Output the (x, y) coordinate of the center of the cell containing the given text.  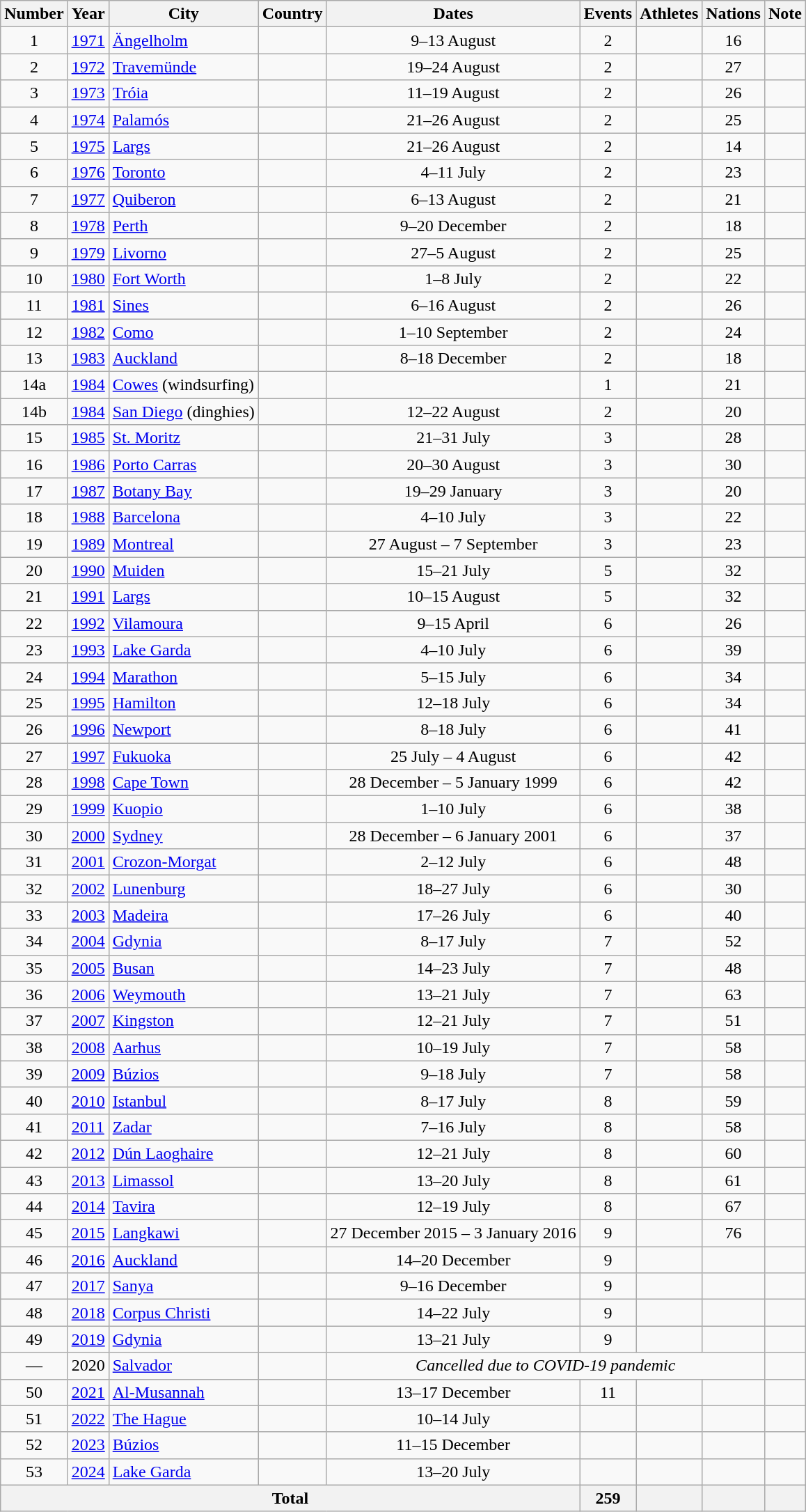
14b (34, 412)
1982 (88, 332)
1972 (88, 67)
Lunenburg (184, 889)
6–16 August (453, 305)
1987 (88, 491)
2004 (88, 942)
2005 (88, 968)
1989 (88, 544)
9–18 July (453, 1074)
12–22 August (453, 412)
1978 (88, 226)
Fort Worth (184, 279)
Quiberon (184, 199)
27 August – 7 September (453, 544)
4–11 July (453, 173)
33 (34, 915)
1993 (88, 650)
11–15 December (453, 1445)
1998 (88, 783)
1991 (88, 597)
17 (34, 491)
Sydney (184, 836)
Hamilton (184, 703)
Salvador (184, 1366)
5–15 July (453, 676)
1–10 September (453, 332)
9–20 December (453, 226)
Aarhus (184, 1047)
Istanbul (184, 1100)
2000 (88, 836)
17–26 July (453, 915)
Athletes (670, 14)
14–20 December (453, 1260)
43 (34, 1180)
15–21 July (453, 570)
1985 (88, 438)
12–18 July (453, 703)
14–23 July (453, 968)
Perth (184, 226)
2006 (88, 995)
2012 (88, 1153)
45 (34, 1233)
67 (734, 1207)
49 (34, 1339)
Como (184, 332)
2013 (88, 1180)
Fukuoka (184, 756)
Number (34, 14)
10–19 July (453, 1047)
City (184, 14)
19 (34, 544)
Muiden (184, 570)
60 (734, 1153)
7–16 July (453, 1127)
Busan (184, 968)
Kuopio (184, 809)
2003 (88, 915)
Tavira (184, 1207)
14a (34, 385)
1997 (88, 756)
Nations (734, 14)
27 December 2015 – 3 January 2016 (453, 1233)
Porto Carras (184, 465)
1996 (88, 729)
Barcelona (184, 517)
1–10 July (453, 809)
Marathon (184, 676)
2018 (88, 1313)
13–17 December (453, 1392)
259 (608, 1498)
1988 (88, 517)
2009 (88, 1074)
61 (734, 1180)
2019 (88, 1339)
9–15 April (453, 623)
2002 (88, 889)
44 (34, 1207)
2–12 July (453, 862)
4 (34, 120)
2022 (88, 1419)
25 July – 4 August (453, 756)
15 (34, 438)
Cancelled due to COVID-19 pandemic (546, 1366)
Weymouth (184, 995)
Limassol (184, 1180)
Country (292, 14)
28 December – 5 January 1999 (453, 783)
Tróia (184, 93)
14–22 July (453, 1313)
1974 (88, 120)
50 (34, 1392)
1994 (88, 676)
11–19 August (453, 93)
59 (734, 1100)
36 (34, 995)
2010 (88, 1100)
1980 (88, 279)
18–27 July (453, 889)
8–18 December (453, 359)
Sines (184, 305)
1973 (88, 93)
Botany Bay (184, 491)
1977 (88, 199)
Dún Laoghaire (184, 1153)
1983 (88, 359)
35 (34, 968)
53 (34, 1472)
Crozon-Morgat (184, 862)
Year (88, 14)
2015 (88, 1233)
63 (734, 995)
46 (34, 1260)
2016 (88, 1260)
Langkawi (184, 1233)
47 (34, 1286)
1995 (88, 703)
2024 (88, 1472)
31 (34, 862)
Sanya (184, 1286)
19–24 August (453, 67)
1981 (88, 305)
Vilamoura (184, 623)
12–19 July (453, 1207)
Palamós (184, 120)
Travemünde (184, 67)
— (34, 1366)
2008 (88, 1047)
1979 (88, 252)
Madeira (184, 915)
9–13 August (453, 40)
Corpus Christi (184, 1313)
San Diego (dinghies) (184, 412)
Events (608, 14)
29 (34, 809)
1992 (88, 623)
Cape Town (184, 783)
Livorno (184, 252)
20–30 August (453, 465)
The Hague (184, 1419)
Zadar (184, 1127)
10 (34, 279)
Note (785, 14)
2014 (88, 1207)
1975 (88, 146)
2017 (88, 1286)
2011 (88, 1127)
21–31 July (453, 438)
1990 (88, 570)
8–18 July (453, 729)
2001 (88, 862)
76 (734, 1233)
Total (291, 1498)
2023 (88, 1445)
Ängelholm (184, 40)
Newport (184, 729)
1971 (88, 40)
14 (734, 146)
St. Moritz (184, 438)
1986 (88, 465)
2021 (88, 1392)
Cowes (windsurfing) (184, 385)
Montreal (184, 544)
27–5 August (453, 252)
2007 (88, 1021)
9–16 December (453, 1286)
Dates (453, 14)
Kingston (184, 1021)
1976 (88, 173)
2020 (88, 1366)
10–15 August (453, 597)
Toronto (184, 173)
1–8 July (453, 279)
10–14 July (453, 1419)
19–29 January (453, 491)
1999 (88, 809)
6–13 August (453, 199)
Al-Musannah (184, 1392)
12 (34, 332)
13 (34, 359)
28 December – 6 January 2001 (453, 836)
